Output the [x, y] coordinate of the center of the cell containing the given text.  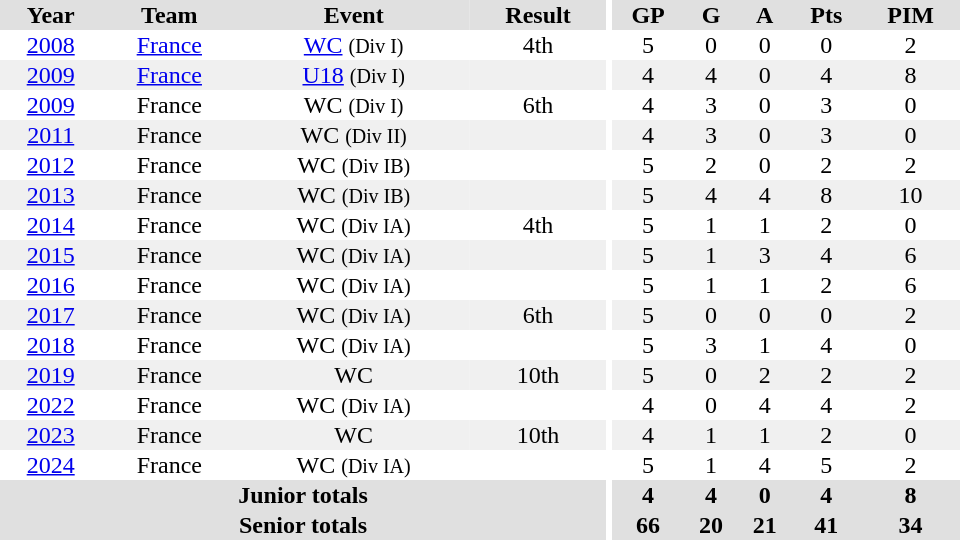
2008 [50, 45]
Senior totals [303, 525]
2012 [50, 165]
G [711, 15]
20 [711, 525]
10 [910, 195]
2016 [50, 285]
2014 [50, 225]
2013 [50, 195]
Year [50, 15]
2015 [50, 255]
Result [538, 15]
Pts [827, 15]
2018 [50, 345]
34 [910, 525]
2019 [50, 375]
Junior totals [303, 495]
2024 [50, 465]
66 [648, 525]
U18 (Div I) [354, 75]
2011 [50, 135]
A [765, 15]
2017 [50, 315]
41 [827, 525]
WC (Div II) [354, 135]
2023 [50, 435]
Event [354, 15]
21 [765, 525]
2022 [50, 405]
PIM [910, 15]
GP [648, 15]
Team [169, 15]
